Identify which cell holds the provided text, then report its [x, y] central coordinate. 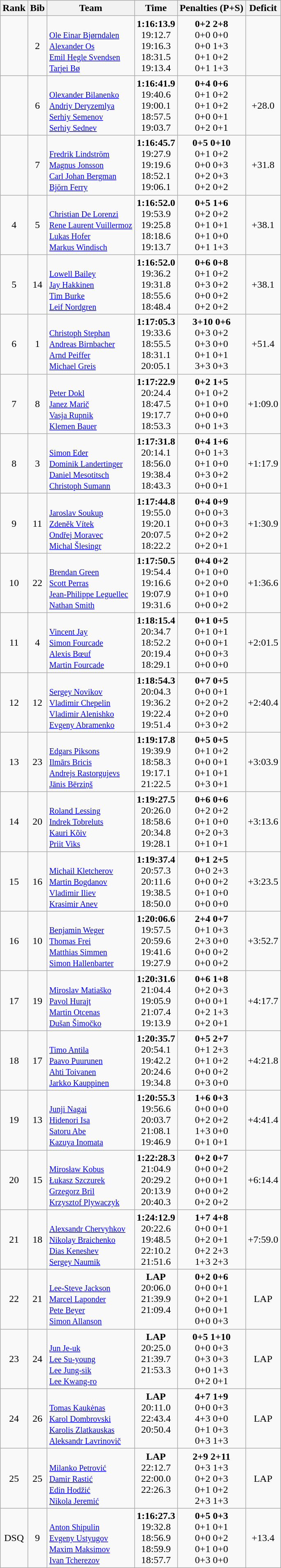
Edgars PiksonsIlmārs BricisAndrejs RastorgujevsJānis Bērziņš [91, 762]
1+6 0+3 0+0 0+0 0+2 0+2 1+3 0+0 0+1 0+1 [212, 1120]
Junji NagaiHidenori IsaSatoru AbeKazuya Inomata [91, 1120]
0+1 2+5 0+0 2+3 0+0 0+2 0+1 0+0 0+0 0+0 [212, 881]
0+4 0+2 0+1 0+0 0+2 0+0 0+1 0+0 0+0 0+2 [212, 583]
+1:36.6 [263, 583]
+3:03.9 [263, 762]
0+2 0+6 0+0 0+1 0+2 0+1 0+0 0+1 0+0 0+3 [212, 1299]
0+4 0+6 0+1 0+2 0+1 0+2 0+0 0+1 0+2 0+1 [212, 105]
2 [38, 46]
0+5 0+3 0+1 0+1 0+0 0+2 0+1 0+0 0+3 0+0 [212, 1538]
1:19:37.420:57.320:11.619:38.518:50.0 [156, 881]
1:20:55.319:56.620:03.721:08.119:46.9 [156, 1120]
1:22:28.321:04.920:29.220:13.920:40.3 [156, 1180]
1:18:54.320:04.319:36.219:22.419:51.4 [156, 702]
Alexsandr ChervyhkovNikolay BraichenkoDias KeneshevSergey Naumik [91, 1239]
1:16:41.919:40.619:00.118:57.519:03.7 [156, 105]
1:16:52.019:53.919:25.818:18.619:13.7 [156, 225]
0+5 0+10 0+1 0+2 0+0 0+3 0+2 0+3 0+2 0+2 [212, 165]
0+7 0+5 0+0 0+1 0+2 0+2 0+2 0+0 0+3 0+2 [212, 702]
26 [38, 1418]
+31.8 [263, 165]
+28.0 [263, 105]
0+5 0+5 0+1 0+2 0+0 0+1 0+1 0+1 0+3 0+1 [212, 762]
1+7 4+8 0+0 0+1 0+2 0+1 0+2 2+3 1+3 2+3 [212, 1239]
Sergey NovikovVladimir ChepelinVladimir AlenishkoEvgeny Abramenko [91, 702]
0+2 1+5 0+1 0+2 0+1 0+0 0+0 0+0 0+0 1+3 [212, 404]
Olexander BilanenkoAndriy DeryzemlyaSerhiy SemenovSerhiy Sednev [91, 105]
+6:14.4 [263, 1180]
Anton ShipulinEvgeny UstyugovMaxim MaksimovIvan Tcherezov [91, 1538]
+2:40.4 [263, 702]
0+6 0+6 0+2 0+2 0+1 0+0 0+2 0+3 0+1 0+1 [212, 822]
Roland LessingIndrek TobrelutsKauri KõivPriit Viks [91, 822]
+1:09.0 [263, 404]
0+5 1+6 0+2 0+2 0+1 0+1 0+1 0+0 0+1 1+3 [212, 225]
1:19:17.819:39.918:58.319:17.121:22.5 [156, 762]
Christoph StephanAndreas BirnbacherArnd PeifferMichael Greis [91, 344]
Fredrik LindströmMagnus JonssonCarl Johan BergmanBjörn Ferry [91, 165]
1:17:50.519:54.419:16.619:07.919:31.6 [156, 583]
1:16:52.019:36.219:31.818:55.618:48.4 [156, 284]
Mirosław KobusŁukasz SzczurekGrzegorz BrilKrzysztof Plywaczyk [91, 1180]
1:16:45.719:27.919:19.618:52.119:06.1 [156, 165]
+3:13.6 [263, 822]
Milanko PetrovićDamir RastićEdin HodžićNikola Jeremić [91, 1478]
1:20:06.6 19:57.520:59.619:41.619:27.9 [156, 941]
+4:41.4 [263, 1120]
1:20:31.621:04.419:05.921:07.419:13.9 [156, 1001]
3+10 0+6 0+3 0+2 0+3 0+0 0+1 0+1 3+3 0+3 [212, 344]
Timo AntilaPaavo PuurunenAhti ToivanenJarkko Kauppinen [91, 1060]
1:17:44.819:55.019:20.120:07.518:22.2 [156, 523]
1:24:12.920:22.619:48.522:10.221:51.6 [156, 1239]
0+1 0+5 0+1 0+1 0+0 0+1 0+0 0+3 0+0 0+0 [212, 642]
Jun Je-ukLee Su-youngLee Jung-sikLee Kwang-ro [91, 1359]
Deficit [263, 8]
Tomas KaukėnasKarol DombrovskiKarolis ZlatkauskasAleksandr Lavrinovič [91, 1418]
Rank [14, 8]
Brendan GreenScott PerrasJean-Philippe LeguellecNathan Smith [91, 583]
0+2 0+7 0+0 0+2 0+0 0+1 0+0 0+2 0+2 0+2 [212, 1180]
Lowell BaileyJay HakkinenTim BurkeLeif Nordgren [91, 284]
Christian De LorenziRene Laurent VuillermozLukas HoferMarkus Windisch [91, 225]
0+5 1+10 0+0 0+3 0+3 0+3 0+0 1+3 0+2 0+1 [212, 1359]
Peter DoklJanez MaričVasja RupnikKlemen Bauer [91, 404]
Lee-Steve JacksonMarcel LaponderPete BeyerSimon Allanson [91, 1299]
Vincent JaySimon FourcadeAlexis BœufMartin Fourcade [91, 642]
Michail KletcherovMartin BogdanovVladimir IlievKrasimir Anev [91, 881]
Time [156, 8]
LAP 20:25.021:39.721:53.3 [156, 1359]
1:19:27.5 20:26.018:58.620:34.819:28.1 [156, 822]
2+4 0+7 0+1 0+3 2+3 0+0 0+0 0+2 0+0 0+2 [212, 941]
0+6 1+8 0+2 0+3 0+0 0+1 0+2 1+3 0+2 0+1 [212, 1001]
Ole Einar BjørndalenAlexander OsEmil Hegle SvendsenTarjei Bø [91, 46]
+7:59.0 [263, 1239]
+1:30.9 [263, 523]
+4:21.8 [263, 1060]
Miroslav MatiaškoPavol HurajtMartin OtcenasDušan Šimočko [91, 1001]
1 [38, 344]
0+4 0+9 0+0 0+3 0+0 0+3 0+2 0+2 0+2 0+1 [212, 523]
Bib [38, 8]
Jaroslav SoukupZdeněk VítekOndřej MoravecMichal Šlesingr [91, 523]
+3:23.5 [263, 881]
LAP 20:11.022:43.420:50.4 [156, 1418]
1:16:13.919:12.719:16.318:31.519:13.4 [156, 46]
1:18:15.4 20:34.718:52.220:19.418:29.1 [156, 642]
0+6 0+8 0+1 0+2 0+3 0+2 0+0 0+2 0+2 0+2 [212, 284]
4+7 1+9 0+0 0+3 4+3 0+0 0+1 0+3 0+3 1+3 [212, 1418]
0+4 1+6 0+0 1+3 0+1 0+0 0+3 0+2 0+0 0+1 [212, 463]
Team [91, 8]
LAP 20:06.021:39.921:09.4 [156, 1299]
1:16:27.319:32.818:56.918:59.918:57.7 [156, 1538]
+3:52.7 [263, 941]
1:20:35.720:54.119:42.220:24.619:34.8 [156, 1060]
+51.4 [263, 344]
1:17:05.319:33.618:55.518:31.120:05.1 [156, 344]
+1:17.9 [263, 463]
0+2 2+8 0+0 0+0 0+0 1+3 0+1 0+2 0+1 1+3 [212, 46]
LAP 22:12.722:00.022:26.3 [156, 1478]
2+9 2+11 0+3 1+3 0+2 0+3 0+1 0+2 2+3 1+3 [212, 1478]
Benjamin WegerThomas FreiMatthias SimmenSimon Hallenbarter [91, 941]
0+5 2+7 0+1 2+3 0+1 0+2 0+0 0+2 0+3 0+0 [212, 1060]
1:17:22.920:24.418:47.519:17.718:53.3 [156, 404]
+2:01.5 [263, 642]
3 [38, 463]
DSQ [14, 1538]
+13.4 [263, 1538]
+4:17.7 [263, 1001]
Penalties (P+S) [212, 8]
Simon EderDominik LandertingerDaniel MesotitschChristoph Sumann [91, 463]
1:17:31.820:14.118:56.019:38.418:43.3 [156, 463]
